Output the [X, Y] coordinate of the center of the cell containing the given text.  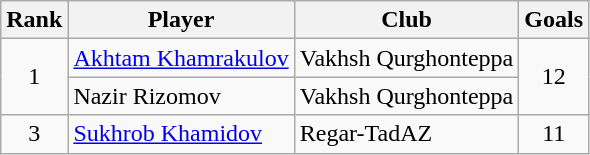
1 [34, 77]
Regar-TadAZ [406, 134]
Goals [554, 20]
Club [406, 20]
12 [554, 77]
Nazir Rizomov [181, 96]
Rank [34, 20]
Player [181, 20]
Sukhrob Khamidov [181, 134]
11 [554, 134]
3 [34, 134]
Akhtam Khamrakulov [181, 58]
